Find where the given text appears and provide that cell's center as (x, y) coordinate. 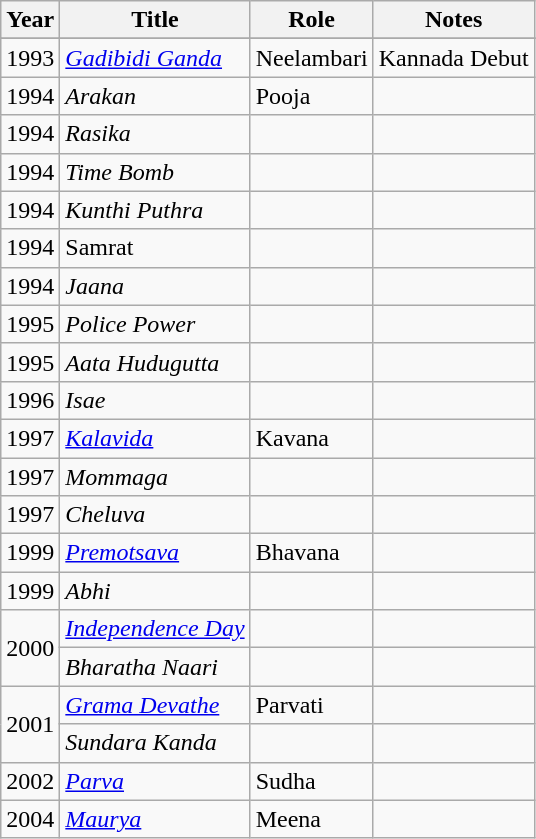
Maurya (155, 819)
Kunthi Puthra (155, 210)
Kavana (312, 438)
Sudha (312, 781)
2002 (30, 781)
Title (155, 20)
Jaana (155, 286)
Premotsava (155, 553)
Mommaga (155, 477)
Independence Day (155, 629)
Abhi (155, 591)
Bharatha Naari (155, 667)
Pooja (312, 96)
Parva (155, 781)
Notes (454, 20)
Sundara Kanda (155, 743)
Parvati (312, 705)
1993 (30, 58)
Neelambari (312, 58)
Arakan (155, 96)
Meena (312, 819)
2000 (30, 648)
Samrat (155, 248)
Rasika (155, 134)
Role (312, 20)
Police Power (155, 324)
Isae (155, 400)
Aata Hudugutta (155, 362)
1996 (30, 400)
2004 (30, 819)
Bhavana (312, 553)
Gadibidi Ganda (155, 58)
Cheluva (155, 515)
Grama Devathe (155, 705)
2001 (30, 724)
Kannada Debut (454, 58)
Year (30, 20)
Time Bomb (155, 172)
Kalavida (155, 438)
